Pinpoint the cell where the given text exists, returning its [X, Y] midpoint coordinate. 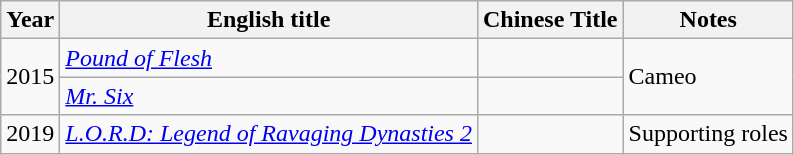
2019 [30, 134]
English title [269, 20]
Notes [708, 20]
Mr. Six [269, 96]
Year [30, 20]
2015 [30, 77]
Pound of Flesh [269, 58]
Cameo [708, 77]
Supporting roles [708, 134]
L.O.R.D: Legend of Ravaging Dynasties 2 [269, 134]
Chinese Title [550, 20]
